Identify which cell holds the provided text, then report its [X, Y] central coordinate. 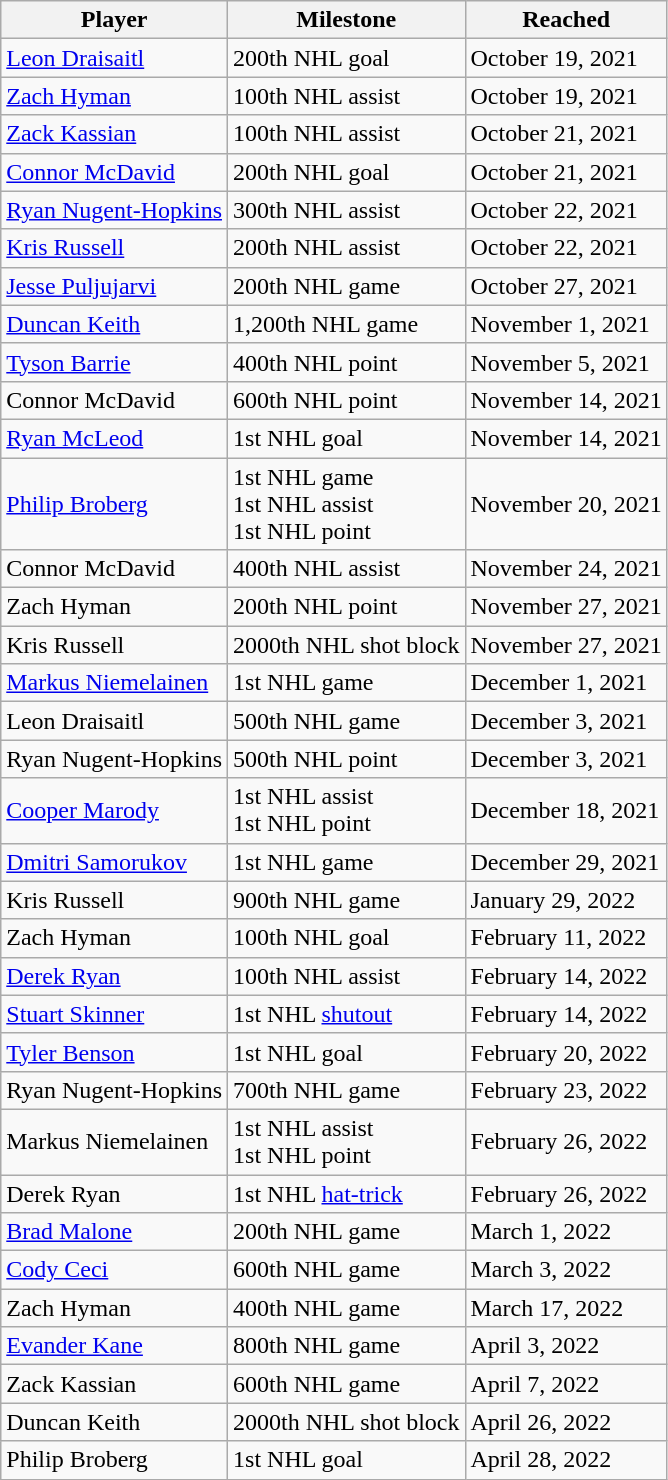
December 18, 2021 [566, 810]
April 28, 2022 [566, 1460]
April 7, 2022 [566, 1384]
February 20, 2022 [566, 1052]
Cody Ceci [114, 1270]
200th NHL assist [346, 248]
February 11, 2022 [566, 938]
400th NHL assist [346, 569]
500th NHL game [346, 721]
100th NHL goal [346, 938]
1,200th NHL game [346, 324]
Player [114, 20]
400th NHL point [346, 362]
Dmitri Samorukov [114, 862]
Tyson Barrie [114, 362]
900th NHL game [346, 900]
April 3, 2022 [566, 1346]
November 5, 2021 [566, 362]
300th NHL assist [346, 210]
March 1, 2022 [566, 1232]
February 23, 2022 [566, 1090]
Stuart Skinner [114, 1014]
Evander Kane [114, 1346]
Cooper Marody [114, 810]
Brad Malone [114, 1232]
Reached [566, 20]
Tyler Benson [114, 1052]
Jesse Puljujarvi [114, 286]
500th NHL point [346, 759]
October 27, 2021 [566, 286]
800th NHL game [346, 1346]
1st NHL hat-trick [346, 1193]
700th NHL game [346, 1090]
600th NHL point [346, 400]
December 1, 2021 [566, 683]
400th NHL game [346, 1308]
December 29, 2021 [566, 862]
April 26, 2022 [566, 1422]
Milestone [346, 20]
1st NHL shutout [346, 1014]
Ryan McLeod [114, 438]
March 3, 2022 [566, 1270]
January 29, 2022 [566, 900]
November 1, 2021 [566, 324]
March 17, 2022 [566, 1308]
November 24, 2021 [566, 569]
1st NHL game1st NHL assist1st NHL point [346, 504]
November 20, 2021 [566, 504]
200th NHL point [346, 607]
